Identify which cell holds the provided text, then report its [x, y] central coordinate. 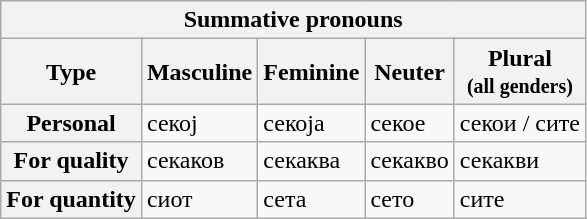
секое [410, 123]
Personal [72, 123]
Summative pronouns [294, 20]
секоја [312, 123]
Type [72, 72]
Feminine [312, 72]
секакво [410, 161]
сето [410, 199]
сите [520, 199]
секаква [312, 161]
секакви [520, 161]
Plural(all genders) [520, 72]
For quantity [72, 199]
Neuter [410, 72]
сета [312, 199]
секаков [199, 161]
секои / сите [520, 123]
сиот [199, 199]
Masculine [199, 72]
секој [199, 123]
For quality [72, 161]
